For the text-containing cell, return its midpoint in (x, y) coordinate format. 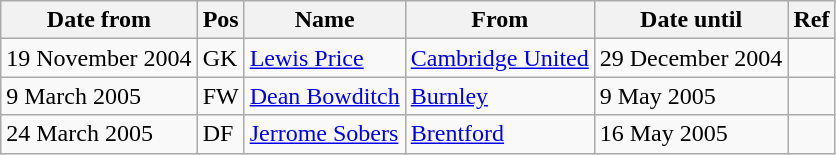
GK (220, 58)
FW (220, 96)
24 March 2005 (99, 134)
29 December 2004 (691, 58)
Name (324, 20)
9 March 2005 (99, 96)
From (500, 20)
Lewis Price (324, 58)
Date until (691, 20)
Burnley (500, 96)
19 November 2004 (99, 58)
Date from (99, 20)
9 May 2005 (691, 96)
Brentford (500, 134)
Ref (812, 20)
Cambridge United (500, 58)
Jerrome Sobers (324, 134)
Pos (220, 20)
Dean Bowditch (324, 96)
16 May 2005 (691, 134)
DF (220, 134)
